Determine the [x, y] coordinate at the center of the cell enclosing the given text.  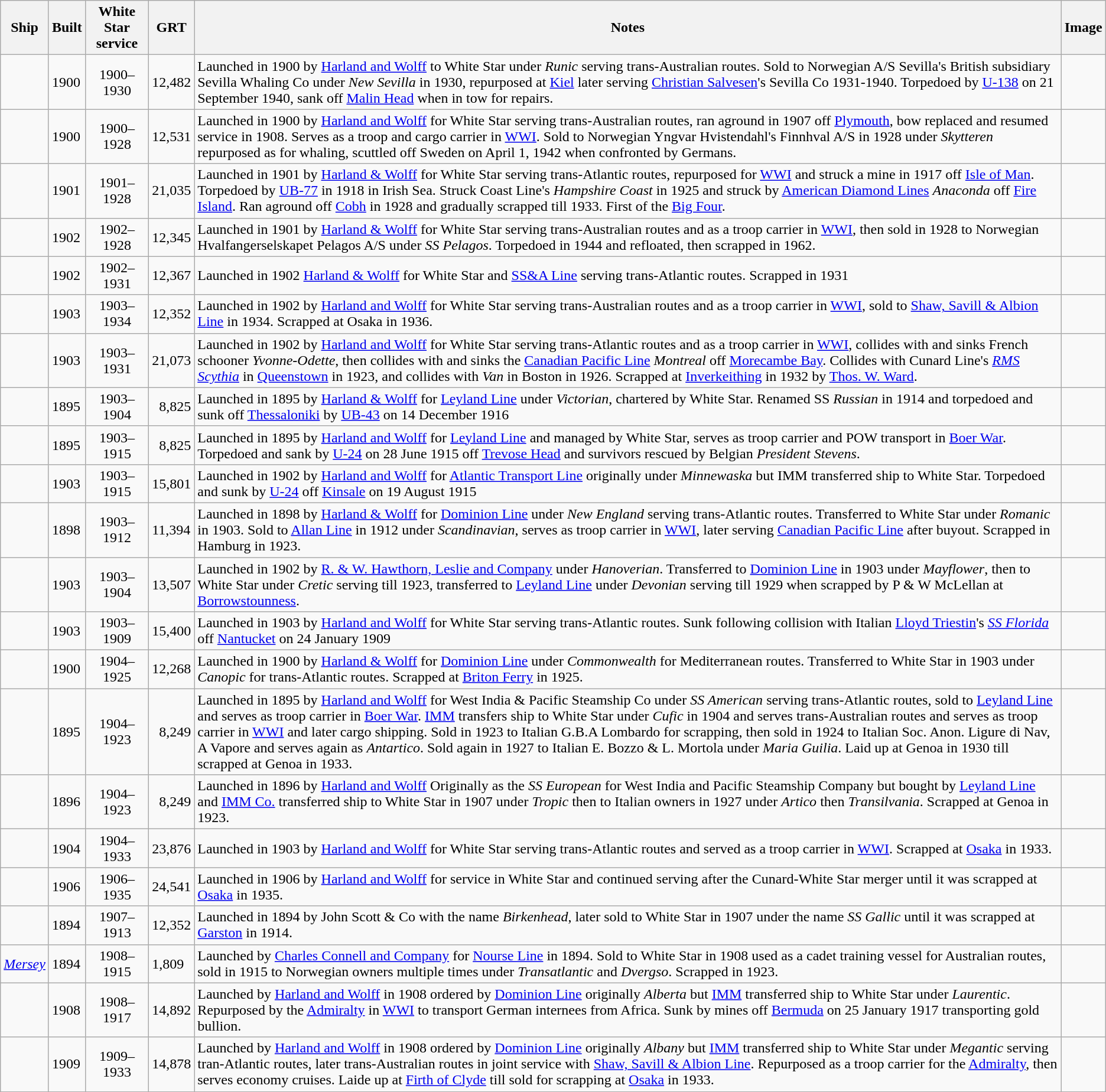
1901 [67, 191]
Mersey [25, 964]
1903–1934 [117, 314]
1903–1909 [117, 631]
1904–1925 [117, 670]
1,809 [171, 964]
Image [1084, 28]
GRT [171, 28]
1900–1930 [117, 82]
21,035 [171, 191]
Launched in 1902 Harland & Wolff for White Star and SS&A Line serving trans-Atlantic routes. Scrapped in 1931 [627, 275]
24,541 [171, 887]
Built [67, 28]
23,876 [171, 848]
1901–1928 [117, 191]
Ship [25, 28]
14,878 [171, 1064]
1900–1928 [117, 136]
1904 [67, 848]
13,507 [171, 585]
14,892 [171, 1010]
1906–1935 [117, 887]
1902–1931 [117, 275]
Notes [627, 28]
1909 [67, 1064]
11,394 [171, 530]
12,367 [171, 275]
1908 [67, 1010]
1896 [67, 802]
12,531 [171, 136]
12,482 [171, 82]
15,801 [171, 483]
1906 [67, 887]
1903–1931 [117, 360]
White Star service [117, 28]
1903–1912 [117, 530]
1902–1928 [117, 237]
1904–1933 [117, 848]
21,073 [171, 360]
1898 [67, 530]
1907–1913 [117, 925]
Launched in 1903 by Harland and Wolff for White Star serving trans-Atlantic routes and served as a troop carrier in WWI. Scrapped at Osaka in 1933. [627, 848]
1908–1917 [117, 1010]
1908–1915 [117, 964]
12,345 [171, 237]
12,268 [171, 670]
15,400 [171, 631]
1909–1933 [117, 1064]
